Scan for the cell matching the given text and deliver its [x, y] coordinate at center. 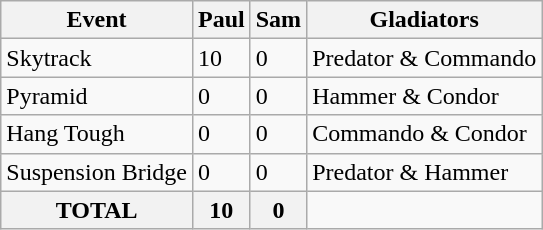
Event [97, 20]
Skytrack [97, 58]
Commando & Condor [424, 134]
Paul [221, 20]
Sam [278, 20]
Predator & Hammer [424, 172]
Hang Tough [97, 134]
Gladiators [424, 20]
Pyramid [97, 96]
Hammer & Condor [424, 96]
Predator & Commando [424, 58]
Suspension Bridge [97, 172]
TOTAL [97, 210]
